For the text-containing cell, return its midpoint in [X, Y] coordinate format. 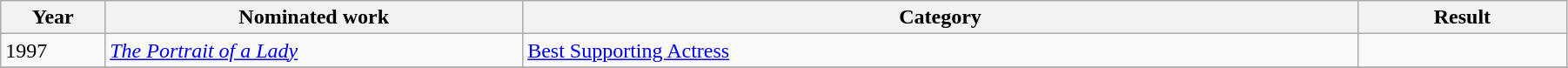
Nominated work [314, 17]
The Portrait of a Lady [314, 51]
Year [53, 17]
Best Supporting Actress [941, 51]
1997 [53, 51]
Result [1462, 17]
Category [941, 17]
